Extract the (x, y) coordinate from the center of the cell holding the provided text.  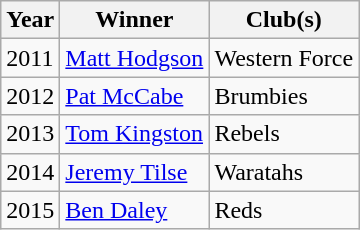
Western Force (284, 58)
Jeremy Tilse (134, 172)
Pat McCabe (134, 96)
Ben Daley (134, 210)
Rebels (284, 134)
Winner (134, 20)
Club(s) (284, 20)
Reds (284, 210)
2015 (30, 210)
Tom Kingston (134, 134)
Waratahs (284, 172)
2011 (30, 58)
Year (30, 20)
2012 (30, 96)
2013 (30, 134)
2014 (30, 172)
Brumbies (284, 96)
Matt Hodgson (134, 58)
